Scan for the cell matching the given text and deliver its [X, Y] coordinate at center. 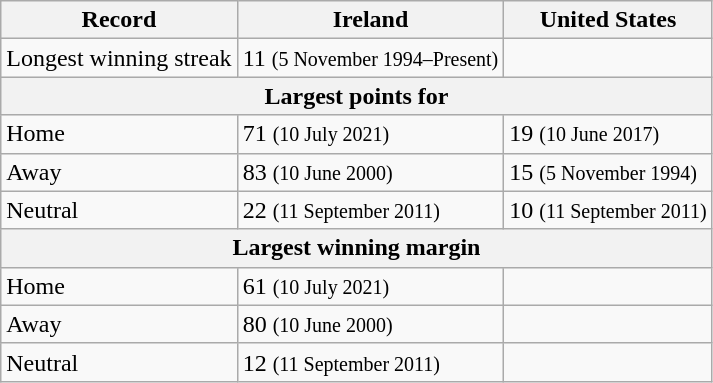
11 (5 November 1994–Present) [370, 58]
80 (10 June 2000) [370, 324]
Largest points for [356, 96]
22 (11 September 2011) [370, 210]
Record [119, 20]
Largest winning margin [356, 248]
15 (5 November 1994) [608, 172]
10 (11 September 2011) [608, 210]
19 (10 June 2017) [608, 134]
61 (10 July 2021) [370, 286]
12 (11 September 2011) [370, 362]
Ireland [370, 20]
United States [608, 20]
71 (10 July 2021) [370, 134]
83 (10 June 2000) [370, 172]
Longest winning streak [119, 58]
